Return [X, Y] of the center of cell containing provided text 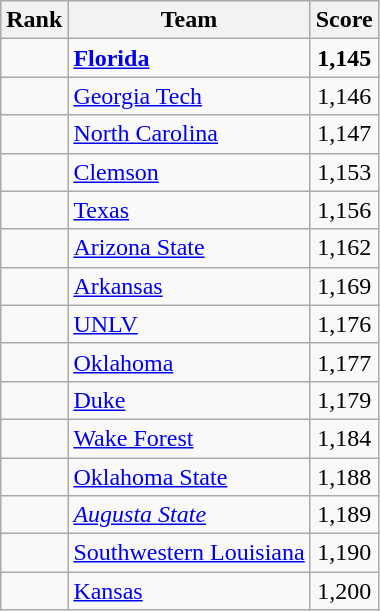
1,179 [344, 400]
North Carolina [189, 134]
Team [189, 20]
1,184 [344, 438]
Wake Forest [189, 438]
1,153 [344, 172]
Duke [189, 400]
UNLV [189, 324]
Arizona State [189, 248]
Oklahoma [189, 362]
Florida [189, 58]
1,162 [344, 248]
1,176 [344, 324]
Oklahoma State [189, 477]
1,200 [344, 591]
Clemson [189, 172]
1,177 [344, 362]
Arkansas [189, 286]
Kansas [189, 591]
Rank [34, 20]
Southwestern Louisiana [189, 553]
1,145 [344, 58]
Score [344, 20]
1,188 [344, 477]
1,147 [344, 134]
Texas [189, 210]
1,190 [344, 553]
1,146 [344, 96]
1,156 [344, 210]
Georgia Tech [189, 96]
1,169 [344, 286]
1,189 [344, 515]
Augusta State [189, 515]
